Capture the cell that displays the provided text and extract its [x, y] central coordinate. 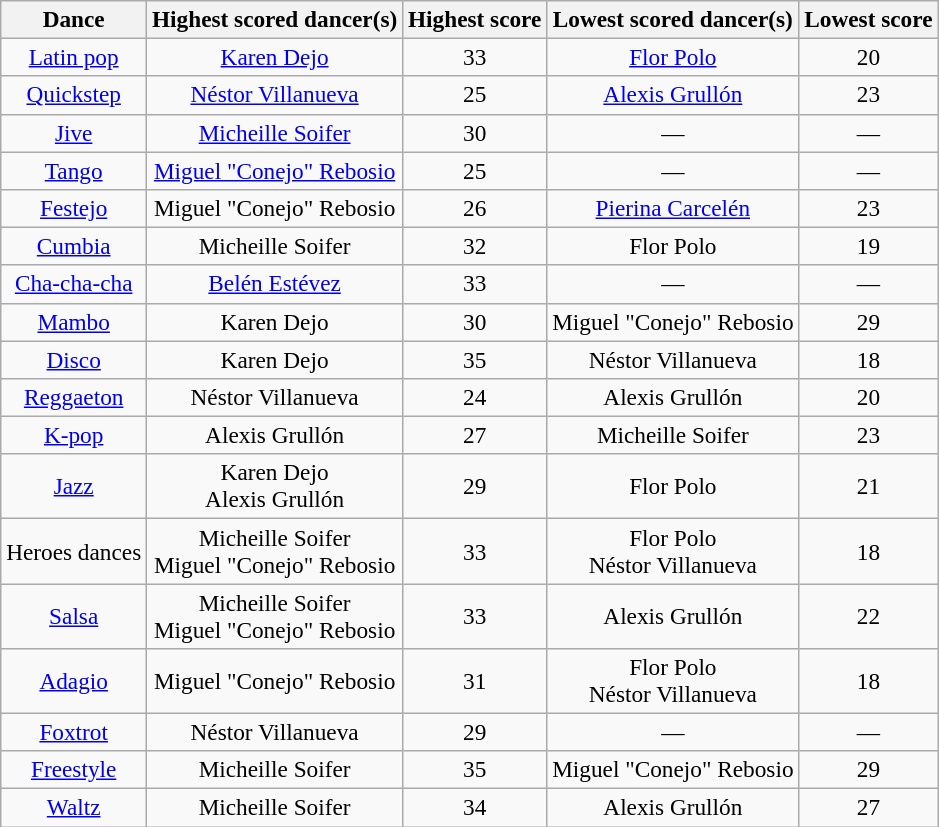
Highest score [475, 19]
31 [475, 680]
Disco [74, 359]
Lowest scored dancer(s) [673, 19]
Highest scored dancer(s) [275, 19]
Belén Estévez [275, 284]
32 [475, 246]
21 [868, 486]
Adagio [74, 680]
Festejo [74, 208]
Freestyle [74, 770]
Salsa [74, 616]
Cha-cha-cha [74, 284]
24 [475, 397]
Jive [74, 133]
Pierina Carcelén [673, 208]
22 [868, 616]
Foxtrot [74, 732]
Tango [74, 170]
Karen DejoAlexis Grullón [275, 486]
Mambo [74, 322]
34 [475, 807]
Lowest score [868, 19]
Latin pop [74, 57]
Dance [74, 19]
Cumbia [74, 246]
Heroes dances [74, 550]
19 [868, 246]
Waltz [74, 807]
Reggaeton [74, 397]
Jazz [74, 486]
K-pop [74, 435]
26 [475, 208]
Quickstep [74, 95]
